From the cell containing the given text, extract its center point as (x, y) coordinate. 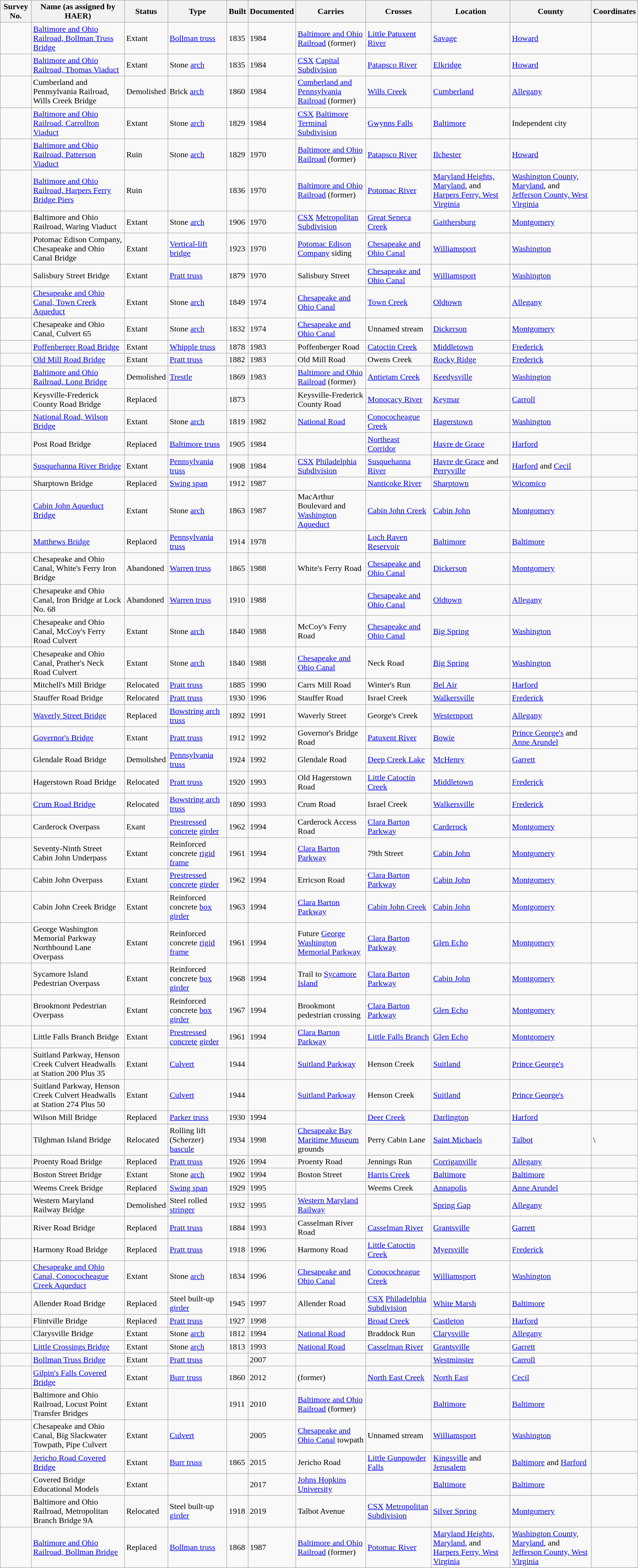
Wilson Mill Bridge (78, 1117)
Chesapeake and Ohio Canal, McCoy's Ferry Road Culvert (78, 631)
Proenty Road Bridge (78, 1162)
1911 (238, 1404)
Carderock Access Road (331, 827)
Clarysville (470, 1334)
Independent city (551, 123)
Crum Road (331, 804)
1914 (238, 542)
Patuxent River (398, 738)
Braddock Run (398, 1334)
1991 (272, 715)
Post Road Bridge (78, 444)
1890 (238, 804)
Broad Creek (398, 1321)
Carrs Mill Road (331, 685)
Talbot Avenue (331, 1511)
Westernport (470, 715)
Perry Cabin Lane (398, 1140)
1906 (238, 222)
1924 (238, 760)
Brookmont pedestrian crossing (331, 1010)
Salisbury Street (331, 276)
Talbot (551, 1140)
Matthews Bridge (78, 542)
Saint Michaels (470, 1140)
Whipple truss (197, 347)
Elkridge (470, 65)
River Road Bridge (78, 1228)
Antietam Creek (398, 377)
Keysville-Frederick County Road (331, 400)
2015 (272, 1462)
Monocacy River (398, 400)
Annapolis (470, 1188)
Harmony Road Bridge (78, 1249)
Survey No. (16, 12)
Glendale Road Bridge (78, 760)
2007 (272, 1360)
Baltimore truss (197, 444)
Location (470, 12)
Harmony Road (331, 1249)
Poffenberger Road Bridge (78, 347)
George's Creek (398, 715)
Northeast Corridor (398, 444)
(former) (331, 1377)
Documented (272, 12)
Rolling lift (Scherzer) bascule (197, 1140)
Cabin John Overpass (78, 880)
Bowie (470, 738)
MacArthur Boulevard and Washington Aqueduct (331, 510)
1927 (238, 1321)
1963 (238, 907)
Sharptown (470, 484)
Havre de Grace (470, 444)
Chesapeake and Ohio Canal, Prather's Neck Road Culvert (78, 663)
County (551, 12)
Prince George's and Anne Arundel (551, 738)
1813 (238, 1347)
Sycamore Island Pedestrian Overpass (78, 979)
Erricson Road (331, 880)
Crum Road Bridge (78, 804)
Little Patuxent River (398, 38)
Winter's Run (398, 685)
Harris Creek (398, 1175)
Bollman Truss Bridge (78, 1360)
Little Falls Branch (398, 1037)
Tilghman Island Bridge (78, 1140)
Loch Raven Reservoir (398, 542)
Western Maryland Railway (331, 1205)
Baltimore and Ohio Railroad, Patterson Viaduct (78, 154)
Glendale Road (331, 760)
Allender Road (331, 1303)
1968 (238, 979)
Boston Street (331, 1175)
Status (146, 12)
Chesapeake and Ohio Canal, Iron Bridge at Lock No. 68 (78, 600)
Jennings Run (398, 1162)
McHenry (470, 760)
Steel rolled stringer (197, 1205)
Catoctin Creek (398, 347)
Type (197, 12)
Allender Road Bridge (78, 1303)
Spring Gap (470, 1205)
Susquehanna River Bridge (78, 466)
Crosses (398, 12)
Waverly Street (331, 715)
Little Gunpowder Falls (398, 1462)
Cumberland and Pennsylvania Railroad, Wills Creek Bridge (78, 92)
Little Crossings Bridge (78, 1347)
White Marsh (470, 1303)
2019 (272, 1511)
Wills Creek (398, 92)
Potomac Edison Company, Chesapeake and Ohio Canal Bridge (78, 249)
Parker truss (197, 1117)
1967 (238, 1010)
Old Mill Road (331, 360)
Corriganville (470, 1162)
1923 (238, 249)
1905 (238, 444)
Chesapeake and Ohio Canal, White's Ferry Iron Bridge (78, 568)
Baltimore and Ohio Railroad, Waring Viaduct (78, 222)
1934 (238, 1140)
Seventy-Ninth Street Cabin John Underpass (78, 853)
1910 (238, 600)
Baltimore and Ohio Railroad, Long Bridge (78, 377)
National Road, Wilson Bridge (78, 421)
Brick arch (197, 92)
Stauffer Road Bridge (78, 698)
Kingsville and Jerusalem (470, 1462)
1990 (272, 685)
1892 (238, 715)
Brookmont Pedestrian Overpass (78, 1010)
1920 (238, 782)
Western Maryland Railway Bridge (78, 1205)
Baltimore and Ohio Railroad, Thomas Viaduct (78, 65)
Coordinates (614, 12)
Baltimore and Ohio Railroad, Metropolitan Branch Bridge 9A (78, 1511)
1849 (238, 302)
Clarysville Bridge (78, 1334)
Vertical-lift bridge (197, 249)
Johns Hopkins University (331, 1485)
Poffenberger Road (331, 347)
Jericho Road Covered Bridge (78, 1462)
Little Falls Branch Bridge (78, 1037)
Susquehanna River (398, 466)
Anne Arundel (551, 1188)
1926 (238, 1162)
Weems Creek (398, 1188)
Ilchester (470, 154)
1869 (238, 377)
Baltimore and Ohio Railroad, Locust Point Transfer Bridges (78, 1404)
1832 (238, 329)
Cabin John Creek Bridge (78, 907)
Owens Creek (398, 360)
Cecil (551, 1377)
Rocky Ridge (470, 360)
Exant (146, 827)
1884 (238, 1228)
1978 (272, 542)
1997 (272, 1303)
Cumberland and Pennsylvania Railroad (former) (331, 92)
Stauffer Road (331, 698)
Sharptown Bridge (78, 484)
1879 (238, 276)
Waverly Street Bridge (78, 715)
Gilpin's Falls Covered Bridge (78, 1377)
Trail to Sycamore Island (331, 979)
\ (614, 1140)
Name (as assigned by HAER) (78, 12)
Silver Spring (470, 1511)
Old Hagerstown Road (331, 782)
Suitland Parkway, Henson Creek Culvert Headwalls at Station 200 Plus 35 (78, 1064)
Covered Bridge Educational Models (78, 1485)
Carderock (470, 827)
Deep Creek Lake (398, 760)
Carderock Overpass (78, 827)
Suitland Parkway, Henson Creek Culvert Headwalls at Station 274 Plus 50 (78, 1095)
Weems Creek Bridge (78, 1188)
Nanticoke River (398, 484)
1982 (272, 421)
1873 (238, 400)
Great Seneca Creek (398, 222)
Chesapeake and Ohio Canal, Town Creek Aqueduct (78, 302)
Keysville-Frederick County Road Bridge (78, 400)
2017 (272, 1485)
CSX Capital Subdivision (331, 65)
1863 (238, 510)
Flintville Bridge (78, 1321)
1878 (238, 347)
Havre de Grace and Perryville (470, 466)
2005 (272, 1435)
Chesapeake and Ohio Canal, Culvert 65 (78, 329)
Carries (331, 12)
1819 (238, 421)
Cumberland (470, 92)
Castleton (470, 1321)
Baltimore and Ohio Railroad, Carrollton Viaduct (78, 123)
Hagerstown (470, 421)
Potomac Edison Company siding (331, 249)
Chesapeake and Ohio Canal, Conococheague Creek Aqueduct (78, 1276)
1945 (238, 1303)
McCoy's Ferry Road (331, 631)
Baltimore and Harford (551, 1462)
Built (238, 12)
North East Creek (398, 1377)
1812 (238, 1334)
Chesapeake and Ohio Canal towpath (331, 1435)
Governor's Bridge (78, 738)
Boston Street Bridge (78, 1175)
North East (470, 1377)
Deer Creek (398, 1117)
2012 (272, 1377)
Casselman River Road (331, 1228)
Keymar (470, 400)
1932 (238, 1205)
Gwynns Falls (398, 123)
Mitchell's Mill Bridge (78, 685)
Future George Washington Memorial Parkway (331, 943)
Chesapeake Bay Maritime Museum grounds (331, 1140)
1868 (238, 1548)
Baltimore and Ohio Railroad, Harpers Ferry Bridge Piers (78, 190)
1836 (238, 190)
Harford and Cecil (551, 466)
Wicomico (551, 484)
1834 (238, 1276)
Westminster (470, 1360)
Bel Air (470, 685)
Darlington (470, 1117)
Chesapeake and Ohio Canal, Big Slackwater Towpath, Pipe Culvert (78, 1435)
Jericho Road (331, 1462)
Gaithersburg (470, 222)
Salisbury Street Bridge (78, 276)
Trestle (197, 377)
Cabin John Aqueduct Bridge (78, 510)
1929 (238, 1188)
CSX Baltimore Terminal Subdivision (331, 123)
2010 (272, 1404)
1882 (238, 360)
Neck Road (398, 663)
Old Mill Road Bridge (78, 360)
George Washington Memorial Parkway Northbound Lane Overpass (78, 943)
Proenty Road (331, 1162)
Baltimore and Ohio Railroad, Bollman Truss Bridge (78, 38)
Baltimore and Ohio Railroad, Bollman Bridge (78, 1548)
79th Street (398, 853)
1902 (238, 1175)
Town Creek (398, 302)
Keedysville (470, 377)
Myersville (470, 1249)
1885 (238, 685)
White's Ferry Road (331, 568)
Governor's Bridge Road (331, 738)
1908 (238, 466)
Hagerstown Road Bridge (78, 782)
Savage (470, 38)
